Pinpoint the cell where the given text exists, returning its [X, Y] midpoint coordinate. 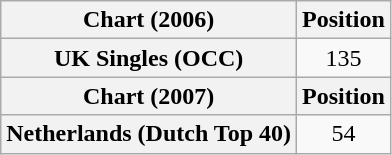
135 [344, 58]
Chart (2007) [149, 96]
54 [344, 134]
Chart (2006) [149, 20]
Netherlands (Dutch Top 40) [149, 134]
UK Singles (OCC) [149, 58]
